Capture the cell that displays the provided text and extract its (X, Y) central coordinate. 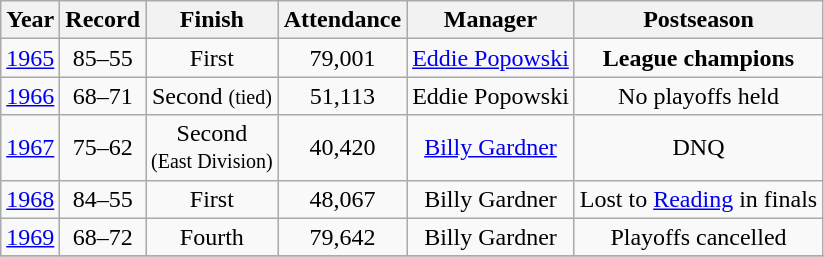
79,001 (342, 58)
1967 (30, 148)
DNQ (698, 148)
Record (103, 20)
1965 (30, 58)
Second (East Division) (212, 148)
85–55 (103, 58)
No playoffs held (698, 96)
75–62 (103, 148)
Attendance (342, 20)
Postseason (698, 20)
48,067 (342, 199)
79,642 (342, 237)
Lost to Reading in finals (698, 199)
51,113 (342, 96)
1968 (30, 199)
League champions (698, 58)
Playoffs cancelled (698, 237)
Finish (212, 20)
40,420 (342, 148)
1969 (30, 237)
68–71 (103, 96)
Second (tied) (212, 96)
68–72 (103, 237)
Fourth (212, 237)
Manager (491, 20)
84–55 (103, 199)
Year (30, 20)
1966 (30, 96)
